Provide the [x, y] coordinate of the cell's center where the given text is located.  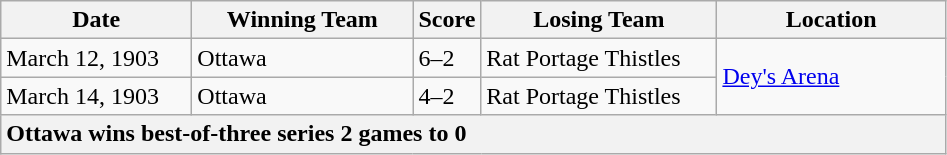
Ottawa wins best-of-three series 2 games to 0 [474, 134]
Winning Team [302, 20]
Score [447, 20]
4–2 [447, 96]
6–2 [447, 58]
Location [832, 20]
Date [96, 20]
Dey's Arena [832, 77]
March 14, 1903 [96, 96]
Losing Team [599, 20]
March 12, 1903 [96, 58]
